Search for the cell housing the specified text and yield its (x, y) center coordinate. 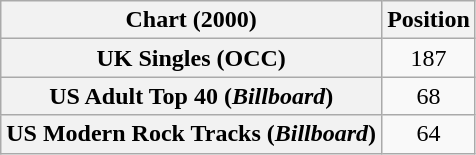
Position (429, 20)
US Adult Top 40 (Billboard) (192, 96)
187 (429, 58)
US Modern Rock Tracks (Billboard) (192, 134)
68 (429, 96)
64 (429, 134)
UK Singles (OCC) (192, 58)
Chart (2000) (192, 20)
